Output the [X, Y] coordinate of the center of the cell containing the given text.  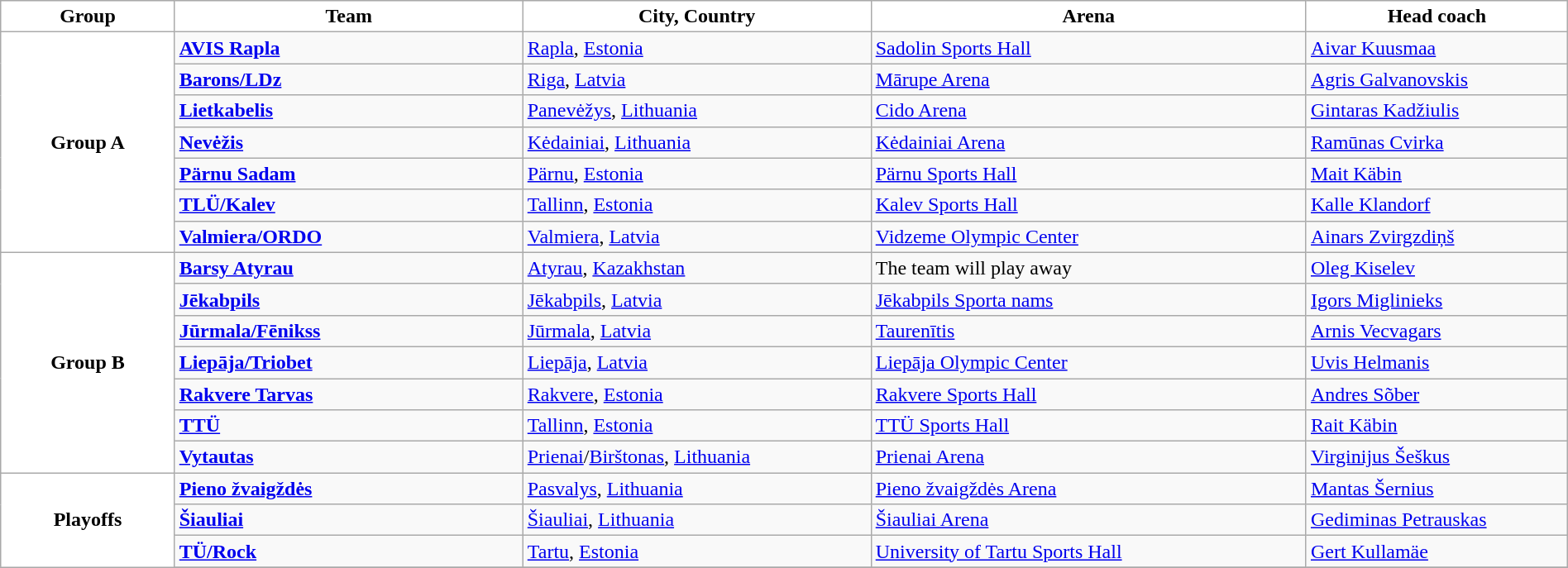
Barons/LDz [349, 79]
Oleg Kiselev [1437, 268]
Vytautas [349, 457]
Pärnu Sports Hall [1088, 174]
Liepāja/Triobet [349, 362]
TTÜ Sports Hall [1088, 426]
Pasvalys, Lithuania [696, 489]
TLÜ/Kalev [349, 205]
Valmiera, Latvia [696, 236]
Agris Galvanovskis [1437, 79]
Šiauliai, Lithuania [696, 520]
Jūrmala/Fēnikss [349, 331]
Lietkabelis [349, 111]
Kėdainiai Arena [1088, 142]
Jēkabpils [349, 299]
Riga, Latvia [696, 79]
TTÜ [349, 426]
Mait Käbin [1437, 174]
Gediminas Petrauskas [1437, 520]
Valmiera/ORDO [349, 236]
Prienai/Birštonas, Lithuania [696, 457]
Pieno žvaigždės Arena [1088, 489]
Kėdainiai, Lithuania [696, 142]
Sadolin Sports Hall [1088, 48]
Gert Kullamäe [1437, 551]
Pärnu, Estonia [696, 174]
Gintaras Kadžiulis [1437, 111]
Andres Sõber [1437, 394]
Virginijus Šeškus [1437, 457]
Pärnu Sadam [349, 174]
The team will play away [1088, 268]
Jūrmala, Latvia [696, 331]
Taurenītis [1088, 331]
Ainars Zvirgzdiņš [1437, 236]
Liepāja, Latvia [696, 362]
Uvis Helmanis [1437, 362]
University of Tartu Sports Hall [1088, 551]
AVIS Rapla [349, 48]
Tartu, Estonia [696, 551]
Rait Käbin [1437, 426]
Šiauliai Arena [1088, 520]
Ramūnas Cvirka [1437, 142]
Liepāja Olympic Center [1088, 362]
Team [349, 17]
Jēkabpils Sporta nams [1088, 299]
Aivar Kuusmaa [1437, 48]
Kalev Sports Hall [1088, 205]
City, Country [696, 17]
Kalle Klandorf [1437, 205]
Barsy Atyrau [349, 268]
Rakvere, Estonia [696, 394]
Rakvere Sports Hall [1088, 394]
Rapla, Estonia [696, 48]
Mantas Šernius [1437, 489]
Cido Arena [1088, 111]
Mārupe Arena [1088, 79]
Šiauliai [349, 520]
Nevėžis [349, 142]
Vidzeme Olympic Center [1088, 236]
Group B [88, 362]
Group A [88, 142]
Rakvere Tarvas [349, 394]
Igors Miglinieks [1437, 299]
Group [88, 17]
Jēkabpils, Latvia [696, 299]
Prienai Arena [1088, 457]
Arena [1088, 17]
Playoffs [88, 520]
Pieno žvaigždės [349, 489]
TÜ/Rock [349, 551]
Atyrau, Kazakhstan [696, 268]
Panevėžys, Lithuania [696, 111]
Head coach [1437, 17]
Arnis Vecvagars [1437, 331]
